For the text-containing cell, return its midpoint in (x, y) coordinate format. 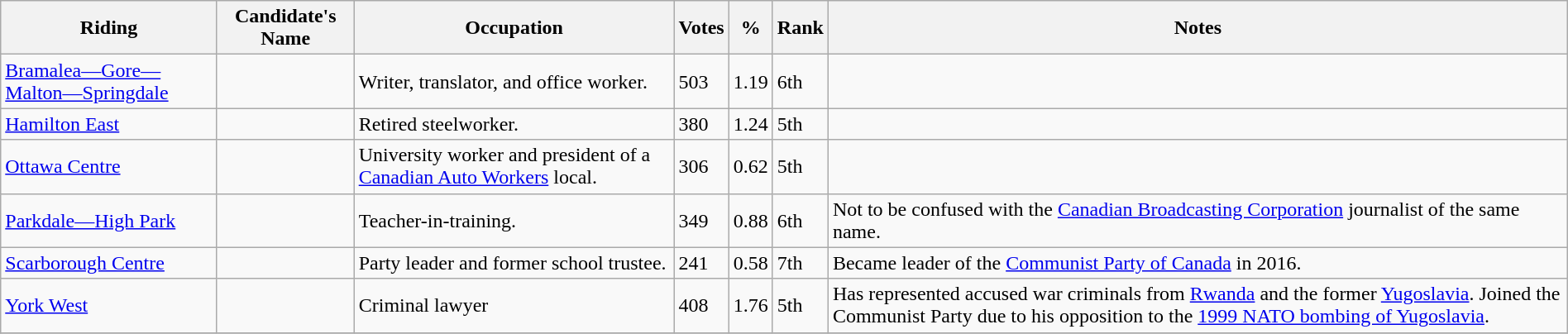
349 (701, 220)
Party leader and former school trustee. (514, 263)
Criminal lawyer (514, 306)
Scarborough Centre (109, 263)
503 (701, 81)
Writer, translator, and office worker. (514, 81)
Teacher-in-training. (514, 220)
0.58 (751, 263)
Rank (801, 28)
Riding (109, 28)
Parkdale—High Park (109, 220)
1.24 (751, 124)
York West (109, 306)
University worker and president of a Canadian Auto Workers local. (514, 167)
Candidate's Name (285, 28)
Occupation (514, 28)
0.62 (751, 167)
1.76 (751, 306)
1.19 (751, 81)
Retired steelworker. (514, 124)
Not to be confused with the Canadian Broadcasting Corporation journalist of the same name. (1198, 220)
Notes (1198, 28)
306 (701, 167)
408 (701, 306)
0.88 (751, 220)
Votes (701, 28)
7th (801, 263)
% (751, 28)
Bramalea—Gore—Malton—Springdale (109, 81)
241 (701, 263)
Became leader of the Communist Party of Canada in 2016. (1198, 263)
Hamilton East (109, 124)
Ottawa Centre (109, 167)
380 (701, 124)
